Determine the [x, y] coordinate at the center of the cell enclosing the given text.  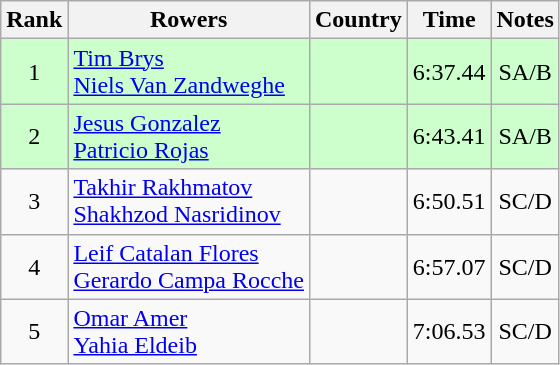
Country [358, 20]
6:50.51 [449, 202]
6:57.07 [449, 266]
3 [34, 202]
2 [34, 136]
Rank [34, 20]
6:37.44 [449, 72]
Rowers [189, 20]
Notes [525, 20]
Time [449, 20]
Takhir RakhmatovShakhzod Nasridinov [189, 202]
1 [34, 72]
7:06.53 [449, 332]
Tim BrysNiels Van Zandweghe [189, 72]
4 [34, 266]
5 [34, 332]
Omar AmerYahia Eldeib [189, 332]
6:43.41 [449, 136]
Jesus GonzalezPatricio Rojas [189, 136]
Leif Catalan FloresGerardo Campa Rocche [189, 266]
